Determine the (X, Y) coordinate at the center of the cell enclosing the given text.  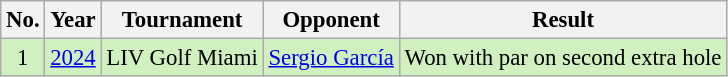
Sergio García (331, 58)
Won with par on second extra hole (563, 58)
No. (23, 20)
LIV Golf Miami (182, 58)
2024 (73, 58)
1 (23, 58)
Tournament (182, 20)
Result (563, 20)
Opponent (331, 20)
Year (73, 20)
